Provide the (X, Y) coordinate of the cell's center where the given text is located.  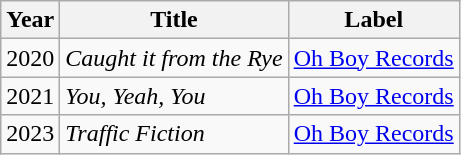
2021 (30, 96)
Caught it from the Rye (174, 58)
You, Yeah, You (174, 96)
2020 (30, 58)
Traffic Fiction (174, 134)
Title (174, 20)
Year (30, 20)
2023 (30, 134)
Label (374, 20)
